Capture the cell that displays the provided text and extract its (X, Y) central coordinate. 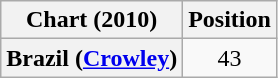
Position (230, 20)
43 (230, 58)
Brazil (Crowley) (92, 58)
Chart (2010) (92, 20)
